Identify which cell holds the provided text, then report its (x, y) central coordinate. 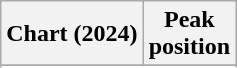
Chart (2024) (72, 34)
Peakposition (189, 34)
